Find where the given text appears and provide that cell's center as (X, Y) coordinate. 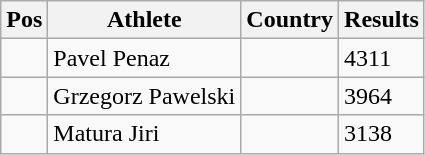
Matura Jiri (144, 134)
Pos (24, 20)
3964 (382, 96)
Results (382, 20)
4311 (382, 58)
3138 (382, 134)
Country (290, 20)
Pavel Penaz (144, 58)
Athlete (144, 20)
Grzegorz Pawelski (144, 96)
